Identify which cell holds the provided text, then report its [X, Y] central coordinate. 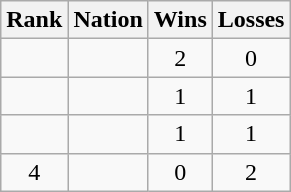
Losses [251, 20]
Nation [108, 20]
4 [34, 172]
Wins [180, 20]
Rank [34, 20]
